Return the [X, Y] coordinate for the center point of the cell that contains the specified text.  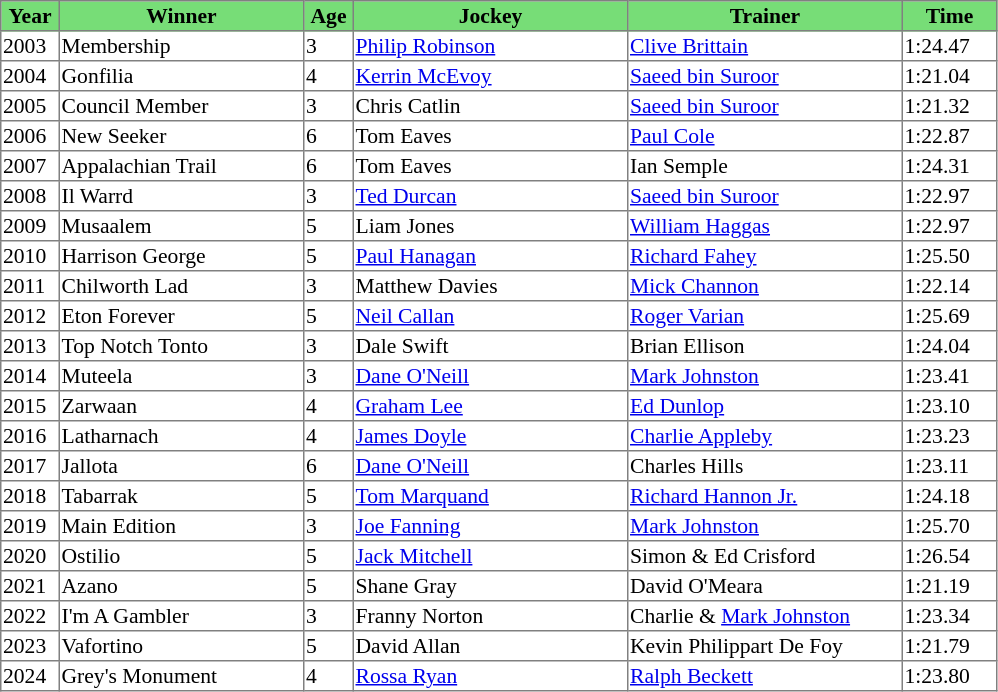
Time [949, 16]
Chris Catlin [490, 106]
Richard Hannon Jr. [765, 496]
1:23.34 [949, 616]
2020 [30, 556]
William Haggas [765, 226]
Brian Ellison [765, 346]
Graham Lee [490, 406]
Muteela [181, 376]
Joe Fanning [490, 526]
2017 [30, 466]
2011 [30, 286]
Membership [181, 46]
Simon & Ed Crisford [765, 556]
Main Edition [181, 526]
Chilworth Lad [181, 286]
Roger Varian [765, 316]
Dale Swift [490, 346]
2010 [30, 256]
Zarwaan [181, 406]
1:24.18 [949, 496]
1:21.19 [949, 586]
Latharnach [181, 436]
Appalachian Trail [181, 166]
1:23.11 [949, 466]
Franny Norton [490, 616]
Tom Marquand [490, 496]
David O'Meara [765, 586]
1:22.87 [949, 136]
1:22.14 [949, 286]
Winner [181, 16]
1:24.04 [949, 346]
Liam Jones [490, 226]
Eton Forever [181, 316]
2022 [30, 616]
Charlie & Mark Johnston [765, 616]
1:23.23 [949, 436]
Kerrin McEvoy [490, 76]
2005 [30, 106]
Jack Mitchell [490, 556]
Gonfilia [181, 76]
Year [30, 16]
Ralph Beckett [765, 676]
2015 [30, 406]
2012 [30, 316]
2016 [30, 436]
Richard Fahey [765, 256]
Council Member [181, 106]
Ed Dunlop [765, 406]
Ian Semple [765, 166]
2018 [30, 496]
Matthew Davies [490, 286]
Ted Durcan [490, 196]
Top Notch Tonto [181, 346]
Paul Hanagan [490, 256]
Il Warrd [181, 196]
Tabarrak [181, 496]
Vafortino [181, 646]
I'm A Gambler [181, 616]
David Allan [490, 646]
1:21.04 [949, 76]
Shane Gray [490, 586]
1:26.54 [949, 556]
Philip Robinson [490, 46]
Jallota [181, 466]
Charles Hills [765, 466]
Harrison George [181, 256]
1:21.32 [949, 106]
Clive Brittain [765, 46]
2006 [30, 136]
2008 [30, 196]
Paul Cole [765, 136]
Kevin Philippart De Foy [765, 646]
2024 [30, 676]
2019 [30, 526]
2014 [30, 376]
Grey's Monument [181, 676]
2013 [30, 346]
2023 [30, 646]
1:21.79 [949, 646]
James Doyle [490, 436]
1:25.50 [949, 256]
Mick Channon [765, 286]
1:23.10 [949, 406]
1:24.31 [949, 166]
2007 [30, 166]
1:23.80 [949, 676]
Age [329, 16]
2004 [30, 76]
Neil Callan [490, 316]
1:24.47 [949, 46]
Charlie Appleby [765, 436]
Azano [181, 586]
Rossa Ryan [490, 676]
1:25.69 [949, 316]
2003 [30, 46]
New Seeker [181, 136]
1:25.70 [949, 526]
Musaalem [181, 226]
1:23.41 [949, 376]
2021 [30, 586]
2009 [30, 226]
Ostilio [181, 556]
Trainer [765, 16]
Jockey [490, 16]
